Detect which cell encompasses the target text, then output its (x, y) center coordinate. 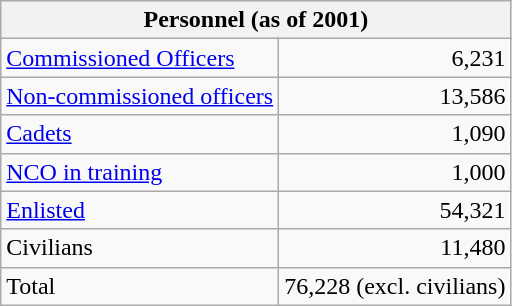
Non-commissioned officers (140, 96)
Cadets (140, 134)
Total (140, 286)
Enlisted (140, 210)
76,228 (excl. civilians) (395, 286)
6,231 (395, 58)
NCO in training (140, 172)
1,000 (395, 172)
13,586 (395, 96)
Commissioned Officers (140, 58)
Civilians (140, 248)
1,090 (395, 134)
11,480 (395, 248)
54,321 (395, 210)
Personnel (as of 2001) (256, 20)
